Find where the given text appears and provide that cell's center as [x, y] coordinate. 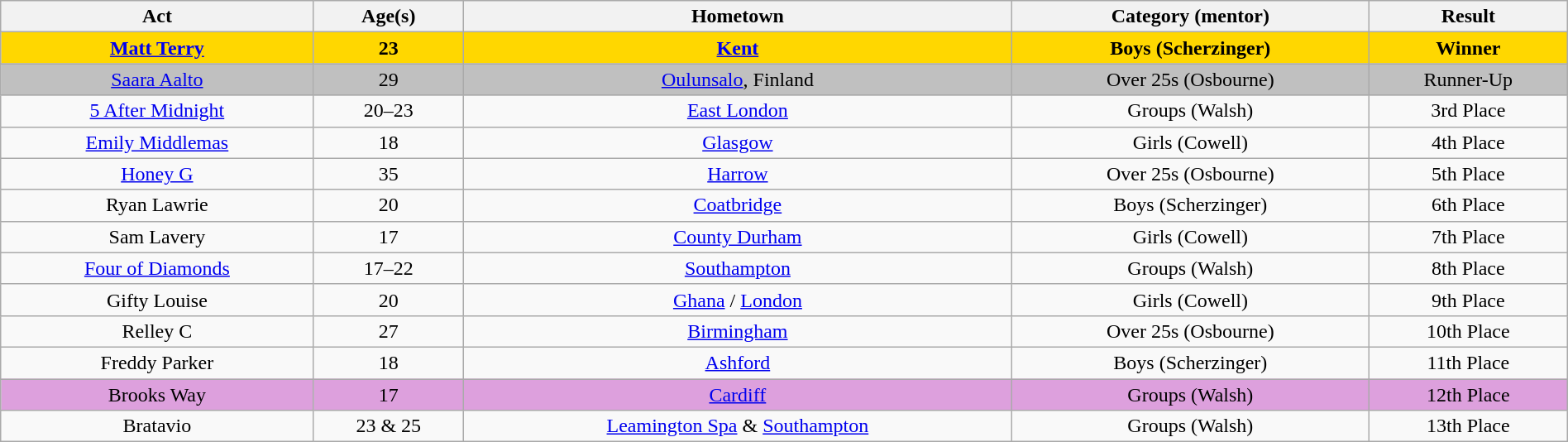
Bratavio [157, 426]
East London [738, 111]
13th Place [1468, 426]
Winner [1468, 48]
5 After Midnight [157, 111]
29 [389, 79]
Ghana / London [738, 300]
Four of Diamonds [157, 268]
9th Place [1468, 300]
11th Place [1468, 363]
3rd Place [1468, 111]
Runner-Up [1468, 79]
Harrow [738, 174]
Honey G [157, 174]
Age(s) [389, 17]
Matt Terry [157, 48]
23 & 25 [389, 426]
17–22 [389, 268]
Southampton [738, 268]
Glasgow [738, 142]
20–23 [389, 111]
Coatbridge [738, 205]
Sam Lavery [157, 237]
Freddy Parker [157, 363]
23 [389, 48]
7th Place [1468, 237]
Result [1468, 17]
Emily Middlemas [157, 142]
Kent [738, 48]
12th Place [1468, 395]
Leamington Spa & Southampton [738, 426]
Ryan Lawrie [157, 205]
5th Place [1468, 174]
Cardiff [738, 395]
Category (mentor) [1190, 17]
35 [389, 174]
Ashford [738, 363]
Brooks Way [157, 395]
Oulunsalo, Finland [738, 79]
Hometown [738, 17]
Birmingham [738, 331]
4th Place [1468, 142]
Relley C [157, 331]
8th Place [1468, 268]
County Durham [738, 237]
27 [389, 331]
10th Place [1468, 331]
Saara Aalto [157, 79]
6th Place [1468, 205]
Act [157, 17]
Gifty Louise [157, 300]
